Detect which cell encompasses the target text, then output its [x, y] center coordinate. 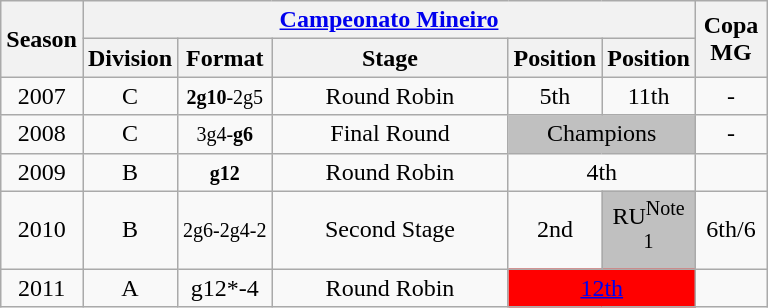
A [130, 288]
Format [225, 58]
Final Round [390, 134]
2g6-2g4-2 [225, 230]
2010 [42, 230]
Copa MG [732, 39]
Stage [390, 58]
Champions [602, 134]
2nd [555, 230]
g12 [225, 172]
Season [42, 39]
2g10-2g5 [225, 96]
Division [130, 58]
2008 [42, 134]
3g4-g6 [225, 134]
RUNote 1 [649, 230]
2007 [42, 96]
2011 [42, 288]
5th [555, 96]
4th [602, 172]
Campeonato Mineiro [388, 20]
12th [602, 288]
g12*-4 [225, 288]
11th [649, 96]
2009 [42, 172]
6th/6 [732, 230]
Second Stage [390, 230]
